From the cell containing the given text, extract its center point as (X, Y) coordinate. 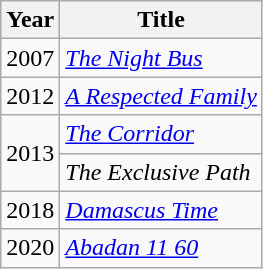
The Exclusive Path (162, 172)
Abadan 11 60 (162, 248)
2018 (30, 210)
2007 (30, 58)
2013 (30, 153)
2020 (30, 248)
The Corridor (162, 134)
A Respected Family (162, 96)
Year (30, 20)
Title (162, 20)
2012 (30, 96)
The Night Bus (162, 58)
Damascus Time (162, 210)
